Return the [X, Y] coordinate for the center point of the cell that contains the specified text.  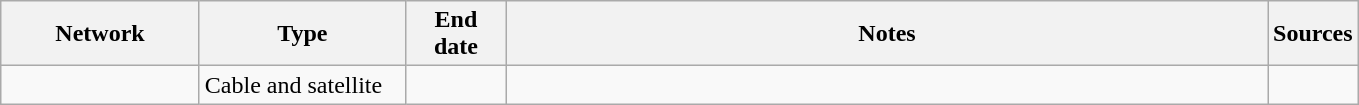
Type [302, 34]
Network [100, 34]
End date [456, 34]
Cable and satellite [302, 85]
Notes [886, 34]
Sources [1314, 34]
